For the text-containing cell, return its midpoint in [X, Y] coordinate format. 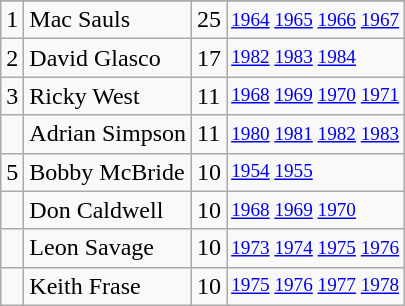
1973 1974 1975 1976 [316, 248]
David Glasco [108, 58]
Leon Savage [108, 248]
2 [12, 58]
1975 1976 1977 1978 [316, 286]
Ricky West [108, 96]
25 [210, 20]
17 [210, 58]
1968 1969 1970 1971 [316, 96]
1982 1983 1984 [316, 58]
1964 1965 1966 1967 [316, 20]
1 [12, 20]
Mac Sauls [108, 20]
5 [12, 172]
Bobby McBride [108, 172]
Keith Frase [108, 286]
Adrian Simpson [108, 134]
3 [12, 96]
1954 1955 [316, 172]
1968 1969 1970 [316, 210]
Don Caldwell [108, 210]
1980 1981 1982 1983 [316, 134]
